Output the (x, y) coordinate of the center of the cell containing the given text.  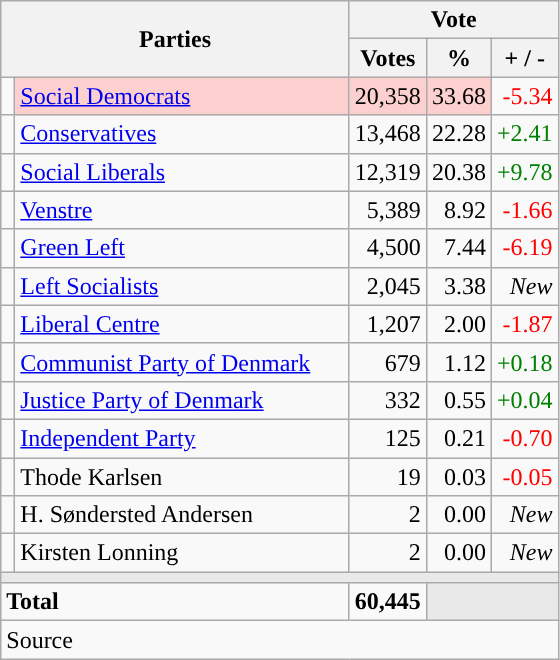
Green Left (182, 248)
-0.05 (524, 477)
13,468 (388, 134)
Left Socialists (182, 286)
Total (176, 602)
8.92 (458, 210)
% (458, 58)
+ / - (524, 58)
+2.41 (524, 134)
12,319 (388, 172)
+0.18 (524, 362)
22.28 (458, 134)
+9.78 (524, 172)
Votes (388, 58)
-0.70 (524, 438)
Source (280, 640)
5,389 (388, 210)
+0.04 (524, 400)
332 (388, 400)
Communist Party of Denmark (182, 362)
Justice Party of Denmark (182, 400)
0.21 (458, 438)
Social Democrats (182, 96)
-6.19 (524, 248)
Conservatives (182, 134)
19 (388, 477)
Kirsten Lonning (182, 553)
4,500 (388, 248)
60,445 (388, 602)
1.12 (458, 362)
679 (388, 362)
3.38 (458, 286)
33.68 (458, 96)
Social Liberals (182, 172)
125 (388, 438)
-1.87 (524, 324)
0.55 (458, 400)
0.03 (458, 477)
-5.34 (524, 96)
Independent Party (182, 438)
Vote (454, 20)
Thode Karlsen (182, 477)
2,045 (388, 286)
Venstre (182, 210)
7.44 (458, 248)
Liberal Centre (182, 324)
Parties (176, 39)
20.38 (458, 172)
1,207 (388, 324)
2.00 (458, 324)
-1.66 (524, 210)
20,358 (388, 96)
H. Søndersted Andersen (182, 515)
